Scan for the cell matching the given text and deliver its (X, Y) coordinate at center. 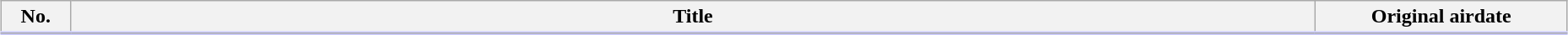
No. (35, 17)
Original airdate (1441, 17)
Title (693, 17)
